Determine the (x, y) coordinate at the center of the cell enclosing the given text.  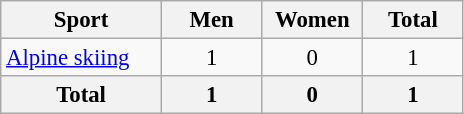
Alpine skiing (82, 58)
Men (212, 20)
Women (312, 20)
Sport (82, 20)
